From the cell containing the given text, extract its center point as [X, Y] coordinate. 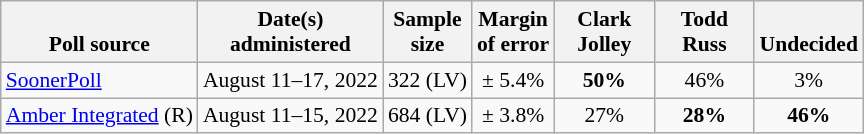
Poll source [100, 32]
27% [604, 116]
± 5.4% [513, 80]
322 (LV) [428, 80]
August 11–15, 2022 [290, 116]
August 11–17, 2022 [290, 80]
Amber Integrated (R) [100, 116]
± 3.8% [513, 116]
28% [704, 116]
Samplesize [428, 32]
Date(s)administered [290, 32]
ClarkJolley [604, 32]
SoonerPoll [100, 80]
50% [604, 80]
684 (LV) [428, 116]
Marginof error [513, 32]
3% [808, 80]
ToddRuss [704, 32]
Undecided [808, 32]
